Pinpoint the cell where the given text exists, returning its [x, y] midpoint coordinate. 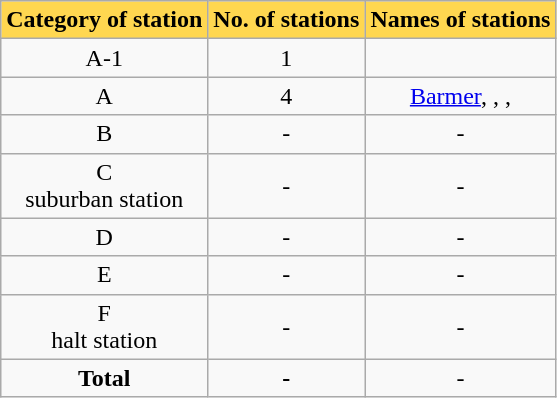
1 [286, 58]
Barmer, , , [460, 96]
No. of stations [286, 20]
A [104, 96]
Csuburban station [104, 186]
Total [104, 378]
D [104, 237]
A-1 [104, 58]
Fhalt station [104, 326]
4 [286, 96]
Category of station [104, 20]
E [104, 275]
B [104, 134]
Names of stations [460, 20]
